Scan for the cell matching the given text and deliver its [x, y] coordinate at center. 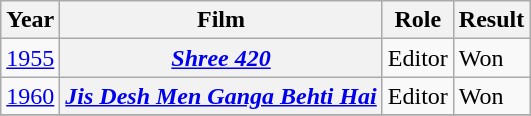
Role [418, 20]
Jis Desh Men Ganga Behti Hai [221, 96]
Year [30, 20]
Result [491, 20]
Film [221, 20]
Shree 420 [221, 58]
1955 [30, 58]
1960 [30, 96]
